Pinpoint the cell where the given text exists, returning its [X, Y] midpoint coordinate. 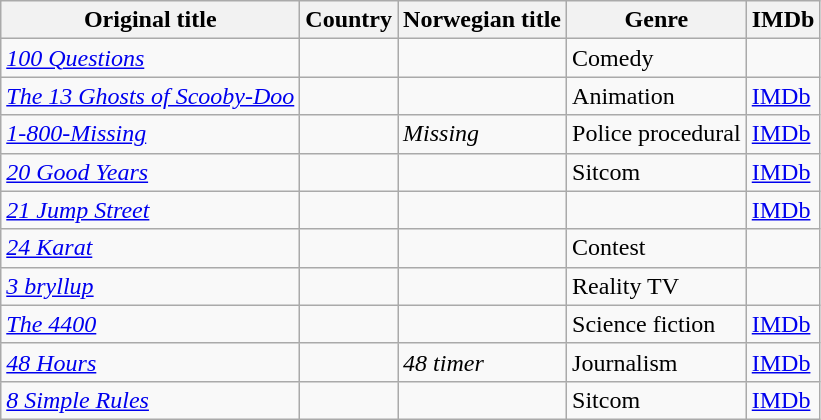
3 bryllup [150, 286]
48 timer [482, 362]
8 Simple Rules [150, 400]
Science fiction [657, 324]
Journalism [657, 362]
21 Jump Street [150, 210]
1-800-Missing [150, 134]
Animation [657, 96]
48 Hours [150, 362]
Comedy [657, 58]
The 4400 [150, 324]
Country [349, 20]
Contest [657, 248]
Genre [657, 20]
Reality TV [657, 286]
Police procedural [657, 134]
Missing [482, 134]
Original title [150, 20]
Norwegian title [482, 20]
20 Good Years [150, 172]
100 Questions [150, 58]
24 Karat [150, 248]
The 13 Ghosts of Scooby-Doo [150, 96]
